Return the [x, y] coordinate for the center point of the cell that contains the specified text.  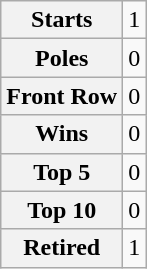
Retired [62, 248]
Front Row [62, 96]
Wins [62, 134]
Poles [62, 58]
Starts [62, 20]
Top 10 [62, 210]
Top 5 [62, 172]
